Identify which cell holds the provided text, then report its (X, Y) central coordinate. 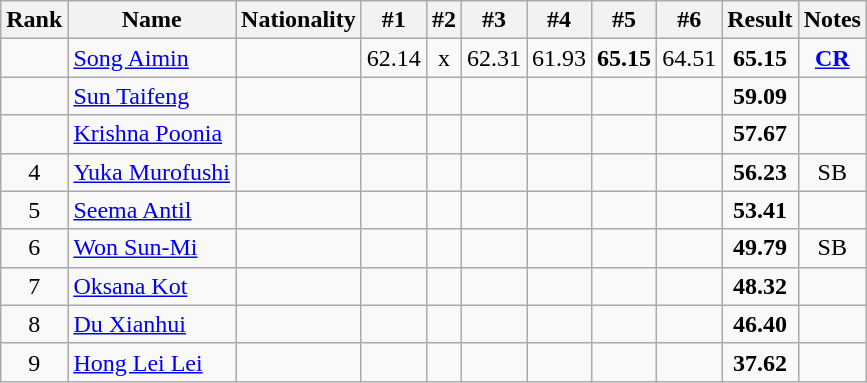
CR (832, 58)
53.41 (760, 210)
#6 (690, 20)
64.51 (690, 58)
57.67 (760, 134)
Hong Lei Lei (152, 362)
62.31 (494, 58)
9 (34, 362)
Rank (34, 20)
Krishna Poonia (152, 134)
x (444, 58)
37.62 (760, 362)
Nationality (299, 20)
#3 (494, 20)
#2 (444, 20)
Du Xianhui (152, 324)
46.40 (760, 324)
5 (34, 210)
Yuka Murofushi (152, 172)
6 (34, 248)
Result (760, 20)
7 (34, 286)
#1 (394, 20)
48.32 (760, 286)
49.79 (760, 248)
#5 (624, 20)
4 (34, 172)
Won Sun-Mi (152, 248)
8 (34, 324)
Sun Taifeng (152, 96)
Oksana Kot (152, 286)
62.14 (394, 58)
Song Aimin (152, 58)
Notes (832, 20)
56.23 (760, 172)
Name (152, 20)
#4 (558, 20)
61.93 (558, 58)
Seema Antil (152, 210)
59.09 (760, 96)
